Find where the given text appears and provide that cell's center as (X, Y) coordinate. 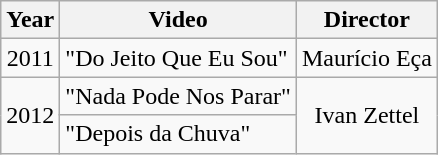
Ivan Zettel (366, 115)
Video (178, 20)
Director (366, 20)
Maurício Eça (366, 58)
Year (30, 20)
"Do Jeito Que Eu Sou" (178, 58)
2011 (30, 58)
"Depois da Chuva" (178, 134)
2012 (30, 115)
"Nada Pode Nos Parar" (178, 96)
